Return [x, y] of the center of cell containing provided text 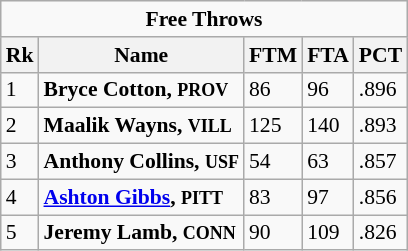
1 [20, 90]
.826 [380, 233]
63 [328, 162]
Ashton Gibbs, PITT [141, 197]
83 [273, 197]
4 [20, 197]
.896 [380, 90]
Bryce Cotton, PROV [141, 90]
109 [328, 233]
97 [328, 197]
Rk [20, 55]
3 [20, 162]
90 [273, 233]
54 [273, 162]
.856 [380, 197]
.893 [380, 126]
Free Throws [204, 19]
140 [328, 126]
2 [20, 126]
FTM [273, 55]
Name [141, 55]
96 [328, 90]
86 [273, 90]
Anthony Collins, USF [141, 162]
125 [273, 126]
5 [20, 233]
FTA [328, 55]
.857 [380, 162]
Maalik Wayns, VILL [141, 126]
Jeremy Lamb, CONN [141, 233]
PCT [380, 55]
